Locate the cell with the specified text and output its [x, y] center coordinate. 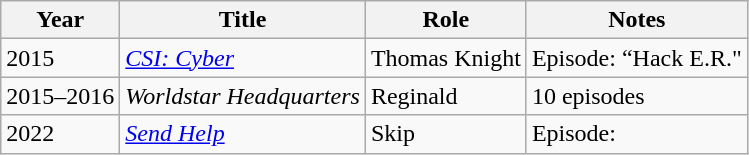
10 episodes [636, 96]
Worldstar Headquarters [243, 96]
Episode: “Hack E.R." [636, 58]
2015 [60, 58]
Year [60, 20]
Episode: [636, 134]
Thomas Knight [446, 58]
Role [446, 20]
Send Help [243, 134]
Title [243, 20]
Reginald [446, 96]
CSI: Cyber [243, 58]
2015–2016 [60, 96]
Notes [636, 20]
2022 [60, 134]
Skip [446, 134]
